Output the (x, y) coordinate of the center of the cell containing the given text.  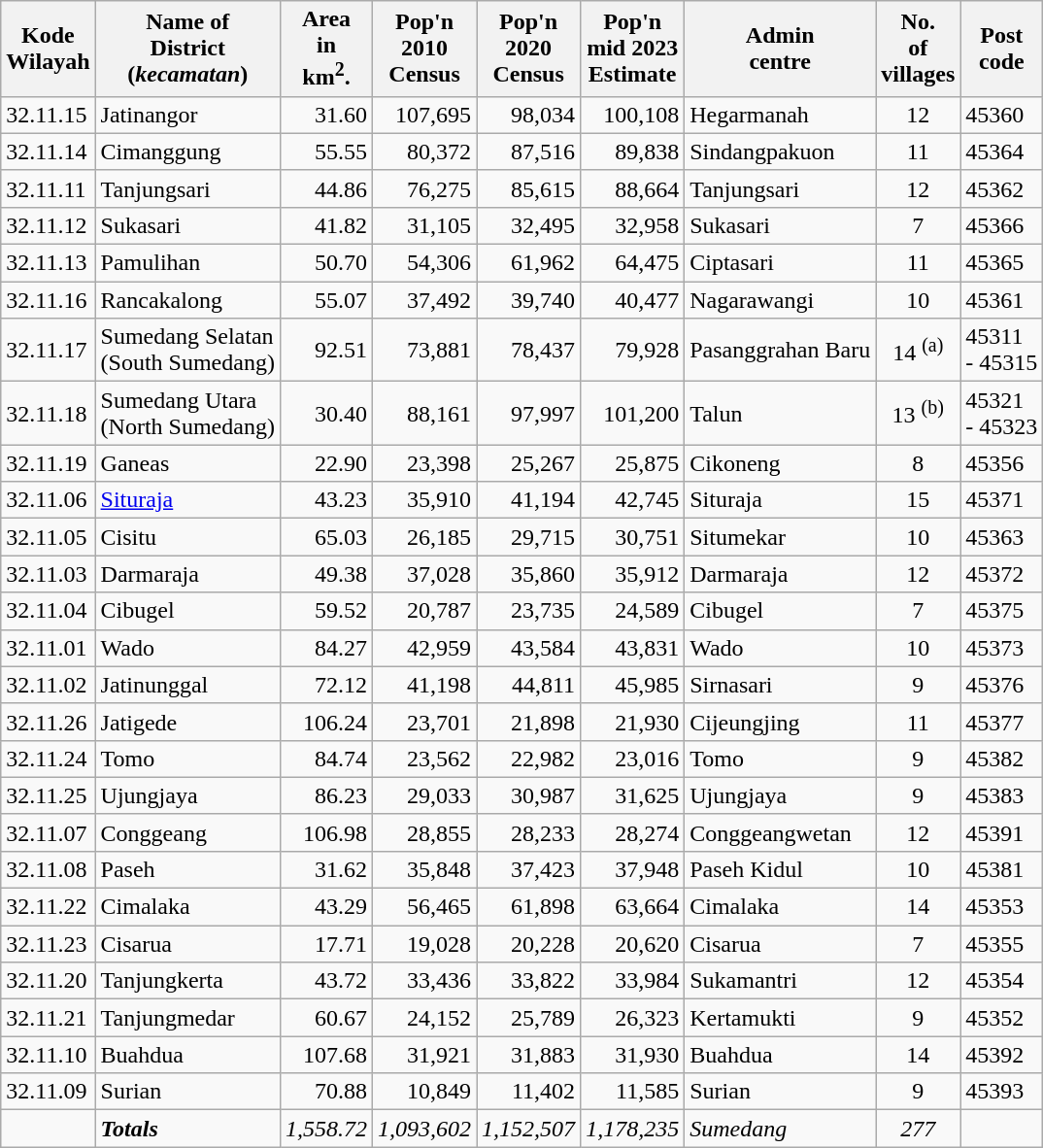
45361 (1002, 300)
72.12 (326, 685)
63,664 (633, 907)
Jatigede (187, 722)
Paseh (187, 869)
45391 (1002, 832)
32,958 (633, 225)
65.03 (326, 537)
17.71 (326, 944)
79,928 (633, 350)
1,093,602 (425, 1129)
107,695 (425, 115)
88,161 (425, 414)
45356 (1002, 463)
31.62 (326, 869)
Sumedang Selatan (South Sumedang) (187, 350)
80,372 (425, 152)
32.11.20 (49, 981)
Sukamantri (781, 981)
32.11.17 (49, 350)
87,516 (528, 152)
45371 (1002, 500)
25,267 (528, 463)
32.11.23 (49, 944)
37,492 (425, 300)
32.11.10 (49, 1055)
32.11.13 (49, 263)
Sindangpakuon (781, 152)
43.72 (326, 981)
32,495 (528, 225)
41,198 (425, 685)
32.11.24 (49, 759)
45373 (1002, 648)
19,028 (425, 944)
32.11.21 (49, 1018)
41.82 (326, 225)
45375 (1002, 611)
Rancakalong (187, 300)
32.11.08 (49, 869)
31,625 (633, 795)
43,831 (633, 648)
97,997 (528, 414)
32.11.11 (49, 188)
28,855 (425, 832)
32.11.26 (49, 722)
1,152,507 (528, 1129)
11,585 (633, 1092)
70.88 (326, 1092)
Paseh Kidul (781, 869)
33,984 (633, 981)
54,306 (425, 263)
24,589 (633, 611)
Kode Wilayah (49, 49)
37,948 (633, 869)
20,787 (425, 611)
100,108 (633, 115)
106.24 (326, 722)
32.11.22 (49, 907)
45355 (1002, 944)
32.11.04 (49, 611)
25,875 (633, 463)
15 (919, 500)
Conggeang (187, 832)
107.68 (326, 1055)
73,881 (425, 350)
32.11.15 (49, 115)
32.11.18 (49, 414)
20,620 (633, 944)
39,740 (528, 300)
45376 (1002, 685)
Jatinunggal (187, 685)
Sumedang (781, 1129)
10,849 (425, 1092)
Hegarmanah (781, 115)
277 (919, 1129)
45363 (1002, 537)
44.86 (326, 188)
Areain km2. (326, 49)
101,200 (633, 414)
35,848 (425, 869)
45392 (1002, 1055)
45377 (1002, 722)
21,898 (528, 722)
32.11.02 (49, 685)
23,701 (425, 722)
84.27 (326, 648)
35,912 (633, 574)
41,194 (528, 500)
Postcode (1002, 49)
88,664 (633, 188)
22.90 (326, 463)
45382 (1002, 759)
Tanjungmedar (187, 1018)
Ciptasari (781, 263)
Totals (187, 1129)
Situmekar (781, 537)
45372 (1002, 574)
37,028 (425, 574)
30,987 (528, 795)
26,323 (633, 1018)
55.55 (326, 152)
49.38 (326, 574)
42,959 (425, 648)
Cimanggung (187, 152)
No. ofvillages (919, 49)
11,402 (528, 1092)
1,178,235 (633, 1129)
61,962 (528, 263)
85,615 (528, 188)
42,745 (633, 500)
32.11.16 (49, 300)
56,465 (425, 907)
59.52 (326, 611)
Sumedang Utara (North Sumedang) (187, 414)
30.40 (326, 414)
60.67 (326, 1018)
35,860 (528, 574)
24,152 (425, 1018)
45393 (1002, 1092)
92.51 (326, 350)
45352 (1002, 1018)
40,477 (633, 300)
33,436 (425, 981)
32.11.19 (49, 463)
31,105 (425, 225)
Jatinangor (187, 115)
Cikoneng (781, 463)
98,034 (528, 115)
20,228 (528, 944)
14 (a) (919, 350)
26,185 (425, 537)
1,558.72 (326, 1129)
13 (b) (919, 414)
Name ofDistrict(kecamatan) (187, 49)
43,584 (528, 648)
45383 (1002, 795)
45360 (1002, 115)
31.60 (326, 115)
21,930 (633, 722)
76,275 (425, 188)
45362 (1002, 188)
45353 (1002, 907)
29,033 (425, 795)
61,898 (528, 907)
106.98 (326, 832)
32.11.12 (49, 225)
45,985 (633, 685)
28,274 (633, 832)
25,789 (528, 1018)
Tanjungkerta (187, 981)
37,423 (528, 869)
Kertamukti (781, 1018)
Sirnasari (781, 685)
Admincentre (781, 49)
30,751 (633, 537)
23,398 (425, 463)
28,233 (528, 832)
32.11.01 (49, 648)
84.74 (326, 759)
33,822 (528, 981)
50.70 (326, 263)
Cijeungjing (781, 722)
35,910 (425, 500)
31,921 (425, 1055)
31,883 (528, 1055)
31,930 (633, 1055)
64,475 (633, 263)
86.23 (326, 795)
32.11.03 (49, 574)
45365 (1002, 263)
Pop'n 2020Census (528, 49)
78,437 (528, 350)
Talun (781, 414)
32.11.14 (49, 152)
43.23 (326, 500)
Ganeas (187, 463)
45311- 45315 (1002, 350)
43.29 (326, 907)
29,715 (528, 537)
22,982 (528, 759)
Cisitu (187, 537)
32.11.05 (49, 537)
45321- 45323 (1002, 414)
89,838 (633, 152)
Conggeangwetan (781, 832)
45366 (1002, 225)
32.11.06 (49, 500)
Pasanggrahan Baru (781, 350)
55.07 (326, 300)
32.11.25 (49, 795)
45354 (1002, 981)
Pop'n 2010Census (425, 49)
23,562 (425, 759)
32.11.09 (49, 1092)
Pop'n mid 2023Estimate (633, 49)
45364 (1002, 152)
45381 (1002, 869)
8 (919, 463)
Pamulihan (187, 263)
Nagarawangi (781, 300)
23,016 (633, 759)
44,811 (528, 685)
23,735 (528, 611)
32.11.07 (49, 832)
